Pinpoint the cell where the given text exists, returning its [X, Y] midpoint coordinate. 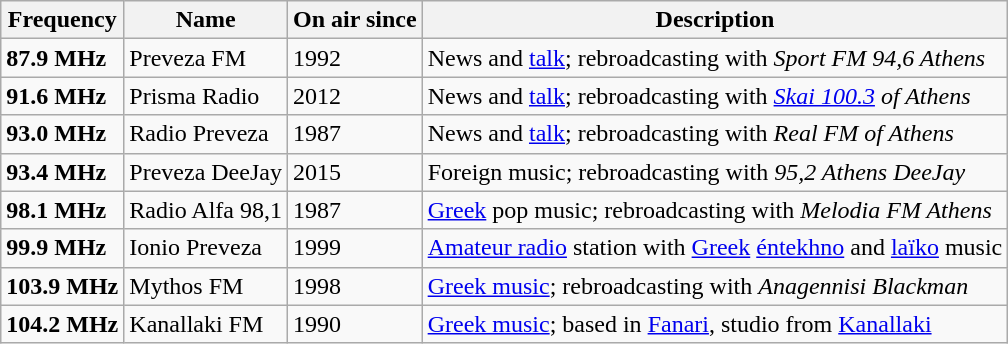
104.2 MHz [62, 324]
1990 [356, 324]
2012 [356, 96]
On air since [356, 20]
1999 [356, 248]
98.1 MHz [62, 210]
87.9 MHz [62, 58]
Prisma Radio [206, 96]
Greek music; rebroadcasting with Anagennisi Blackman [715, 286]
News and talk; rebroadcasting with Real FM of Athens [715, 134]
Name [206, 20]
Description [715, 20]
103.9 MHz [62, 286]
Kanallaki FM [206, 324]
Preveza FM [206, 58]
Radio Preveza [206, 134]
2015 [356, 172]
93.4 MHz [62, 172]
99.9 MHz [62, 248]
Greek music; based in Fanari, studio from Kanallaki [715, 324]
91.6 MHz [62, 96]
1998 [356, 286]
News and talk; rebroadcasting with Sport FM 94,6 Athens [715, 58]
Amateur radio station with Greek éntekhno and laïko music [715, 248]
1992 [356, 58]
Radio Alfa 98,1 [206, 210]
Greek pop music; rebroadcasting with Melodia FM Athens [715, 210]
Mythos FM [206, 286]
93.0 MHz [62, 134]
Foreign music; rebroadcasting with 95,2 Athens DeeJay [715, 172]
Ionio Preveza [206, 248]
Preveza DeeJay [206, 172]
News and talk; rebroadcasting with Skai 100.3 of Athens [715, 96]
Frequency [62, 20]
